Return (X, Y) of the center of cell containing provided text 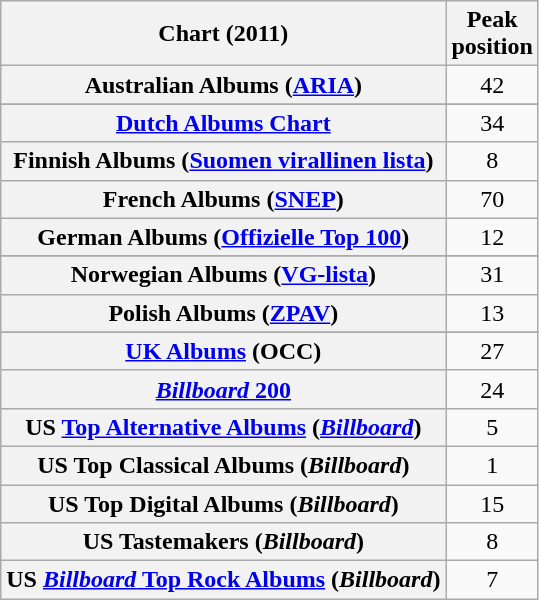
US Top Classical Albums (Billboard) (224, 465)
12 (492, 237)
31 (492, 275)
US Top Digital Albums (Billboard) (224, 503)
Polish Albums (ZPAV) (224, 313)
German Albums (Offizielle Top 100) (224, 237)
34 (492, 123)
15 (492, 503)
42 (492, 85)
Billboard 200 (224, 389)
Chart (2011) (224, 34)
US Tastemakers (Billboard) (224, 542)
US Billboard Top Rock Albums (Billboard) (224, 580)
French Albums (SNEP) (224, 199)
Norwegian Albums (VG-lista) (224, 275)
70 (492, 199)
US Top Alternative Albums (Billboard) (224, 427)
13 (492, 313)
1 (492, 465)
5 (492, 427)
7 (492, 580)
Australian Albums (ARIA) (224, 85)
Dutch Albums Chart (224, 123)
27 (492, 351)
Finnish Albums (Suomen virallinen lista) (224, 161)
24 (492, 389)
Peakposition (492, 34)
UK Albums (OCC) (224, 351)
